Extract the (X, Y) coordinate from the center of the cell holding the provided text.  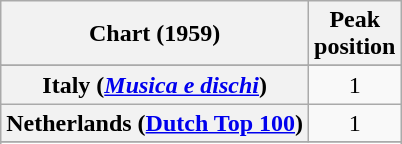
Peakposition (355, 34)
Chart (1959) (155, 34)
Italy (Musica e dischi) (155, 85)
Netherlands (Dutch Top 100) (155, 123)
